Search for the cell housing the specified text and yield its [x, y] center coordinate. 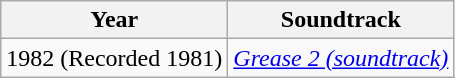
1982 (Recorded 1981) [114, 58]
Year [114, 20]
Grease 2 (soundtrack) [341, 58]
Soundtrack [341, 20]
